Return the (x, y) coordinate for the center point of the cell that contains the specified text.  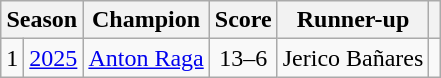
Score (243, 20)
13–6 (243, 58)
2025 (54, 58)
Champion (146, 20)
Anton Raga (146, 58)
Jerico Bañares (353, 58)
1 (12, 58)
Runner-up (353, 20)
Season (42, 20)
